Output the (X, Y) coordinate of the center of the cell containing the given text.  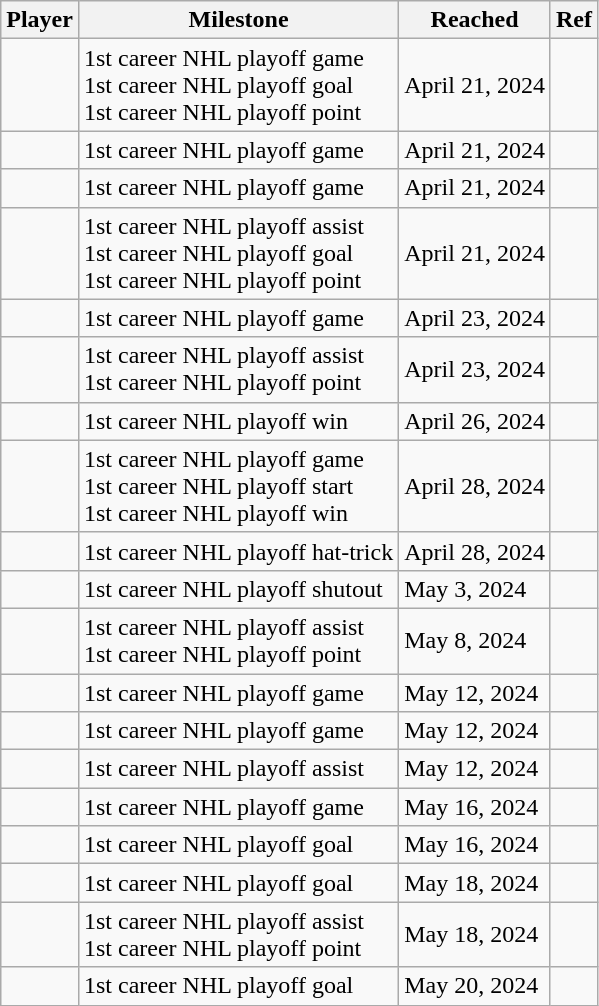
May 3, 2024 (475, 589)
April 26, 2024 (475, 421)
1st career NHL playoff game1st career NHL playoff goal1st career NHL playoff point (238, 85)
May 20, 2024 (475, 986)
Milestone (238, 20)
1st career NHL playoff assist (238, 769)
1st career NHL playoff shutout (238, 589)
1st career NHL playoff assist1st career NHL playoff goal1st career NHL playoff point (238, 253)
Ref (574, 20)
1st career NHL playoff hat-trick (238, 551)
1st career NHL playoff win (238, 421)
Reached (475, 20)
Player (40, 20)
May 8, 2024 (475, 640)
1st career NHL playoff game1st career NHL playoff start1st career NHL playoff win (238, 486)
